Locate the cell with the specified text and output its (x, y) center coordinate. 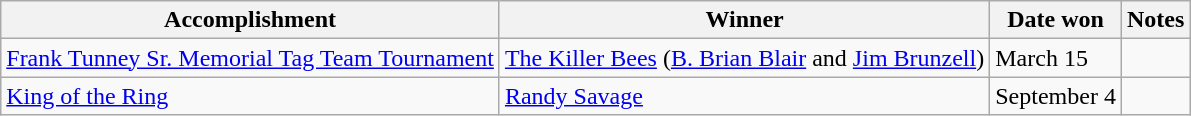
Randy Savage (744, 96)
March 15 (1056, 58)
September 4 (1056, 96)
Frank Tunney Sr. Memorial Tag Team Tournament (250, 58)
Accomplishment (250, 20)
The Killer Bees (B. Brian Blair and Jim Brunzell) (744, 58)
Date won (1056, 20)
Winner (744, 20)
King of the Ring (250, 96)
Notes (1155, 20)
